Output the (X, Y) coordinate of the center of the cell containing the given text.  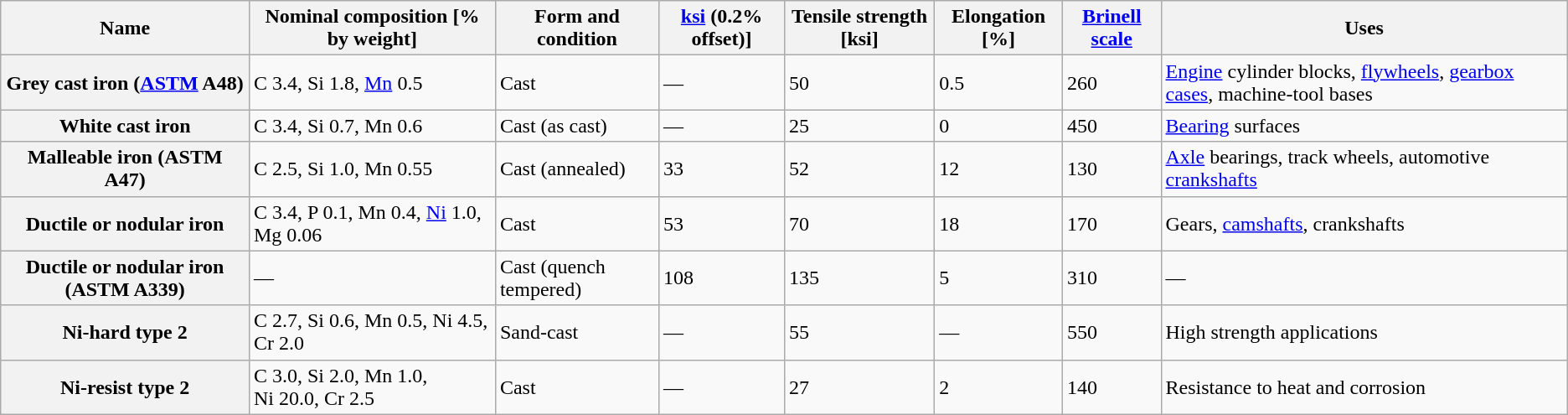
Bearing surfaces (1364, 126)
Gears, camshafts, crankshafts (1364, 223)
White cast iron (126, 126)
27 (859, 387)
Nominal composition [% by weight] (372, 29)
Elongation [%] (998, 29)
0.5 (998, 82)
450 (1112, 126)
33 (722, 169)
Cast (quench tempered) (576, 278)
Resistance to heat and corrosion (1364, 387)
C 3.4, Si 0.7, Mn 0.6 (372, 126)
70 (859, 223)
550 (1112, 332)
Ni-hard type 2 (126, 332)
170 (1112, 223)
ksi (0.2% offset)] (722, 29)
Brinell scale (1112, 29)
108 (722, 278)
52 (859, 169)
260 (1112, 82)
Ductile or nodular iron (ASTM A339) (126, 278)
50 (859, 82)
C 3.0, Si 2.0, Mn 1.0, Ni 20.0, Cr 2.5 (372, 387)
Ductile or nodular iron (126, 223)
Grey cast iron (ASTM A48) (126, 82)
25 (859, 126)
C 2.5, Si 1.0, Mn 0.55 (372, 169)
Ni-resist type 2 (126, 387)
18 (998, 223)
Uses (1364, 29)
C 2.7, Si 0.6, Mn 0.5, Ni 4.5, Cr 2.0 (372, 332)
55 (859, 332)
5 (998, 278)
Form and condition (576, 29)
Cast (as cast) (576, 126)
53 (722, 223)
C 3.4, Si 1.8, Mn 0.5 (372, 82)
Cast (annealed) (576, 169)
2 (998, 387)
0 (998, 126)
Tensile strength [ksi] (859, 29)
Engine cylinder blocks, flywheels, gearbox cases, machine-tool bases (1364, 82)
Malleable iron (ASTM A47) (126, 169)
310 (1112, 278)
140 (1112, 387)
135 (859, 278)
130 (1112, 169)
Sand-cast (576, 332)
Axle bearings, track wheels, automotive crankshafts (1364, 169)
C 3.4, P 0.1, Mn 0.4, Ni 1.0, Mg 0.06 (372, 223)
Name (126, 29)
High strength applications (1364, 332)
12 (998, 169)
